Find where the given text appears and provide that cell's center as [x, y] coordinate. 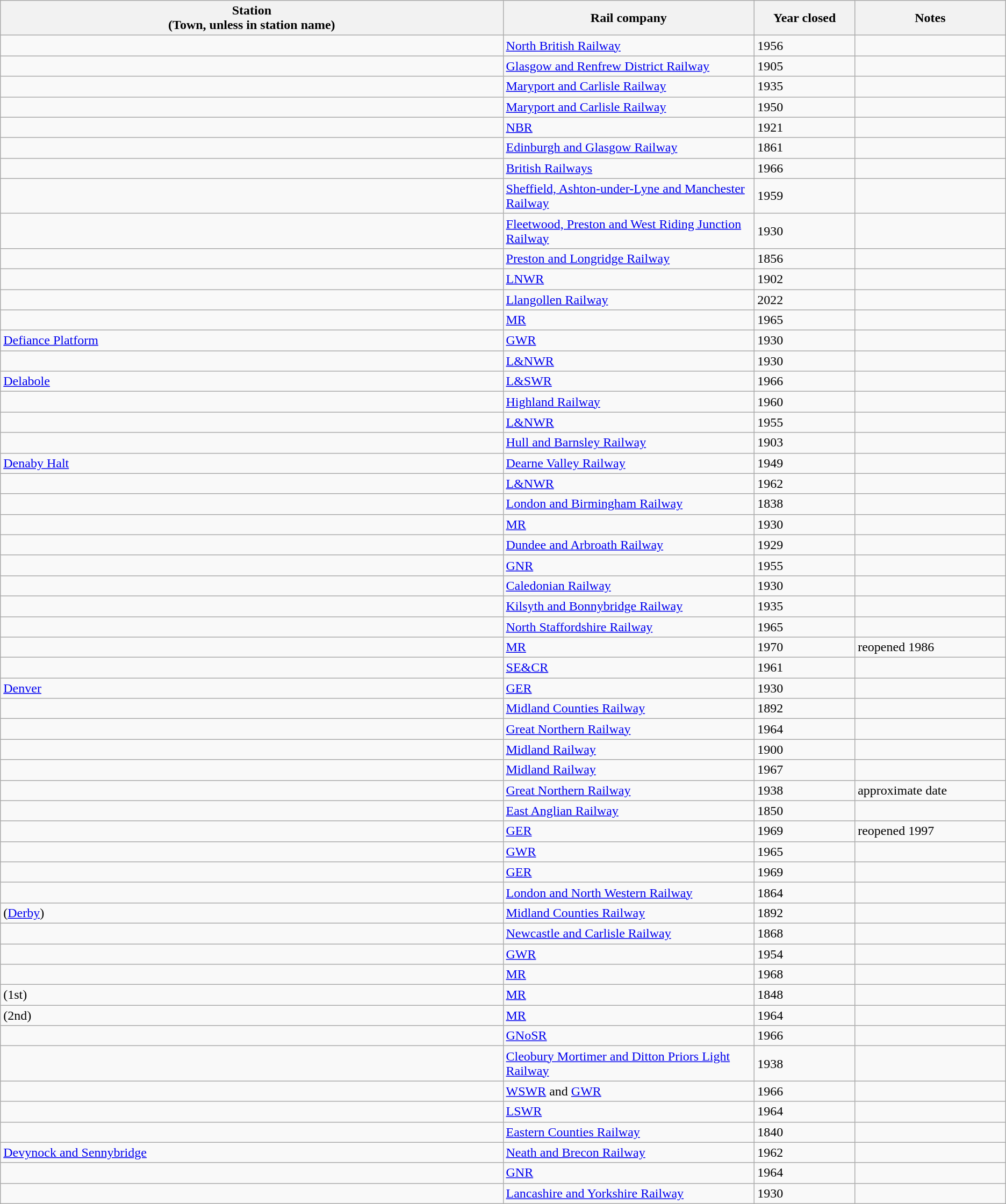
LNWR [629, 279]
1850 [805, 811]
(2nd) [251, 1015]
1864 [805, 892]
1954 [805, 954]
2022 [805, 299]
North British Railway [629, 46]
NBR [629, 127]
1905 [805, 66]
1967 [805, 770]
1968 [805, 975]
1961 [805, 668]
Dearne Valley Railway [629, 463]
1838 [805, 504]
1903 [805, 443]
Hull and Barnsley Railway [629, 443]
British Railways [629, 168]
Newcastle and Carlisle Railway [629, 933]
GNoSR [629, 1036]
Dundee and Arbroath Railway [629, 545]
Devynock and Sennybridge [251, 1152]
1949 [805, 463]
1900 [805, 749]
Caledonian Railway [629, 586]
Notes [931, 18]
approximate date [931, 790]
1921 [805, 127]
1956 [805, 46]
LSWR [629, 1112]
Lancashire and Yorkshire Railway [629, 1193]
L&SWR [629, 381]
1970 [805, 647]
Eastern Counties Railway [629, 1132]
1929 [805, 545]
Llangollen Railway [629, 299]
1856 [805, 258]
1959 [805, 196]
Fleetwood, Preston and West Riding Junction Railway [629, 231]
Defiance Platform [251, 341]
Cleobury Mortimer and Ditton Priors Light Railway [629, 1064]
1861 [805, 148]
WSWR and GWR [629, 1091]
1902 [805, 279]
1840 [805, 1132]
Denaby Halt [251, 463]
Delabole [251, 381]
1848 [805, 995]
reopened 1997 [931, 831]
Edinburgh and Glasgow Railway [629, 148]
Preston and Longridge Railway [629, 258]
London and North Western Railway [629, 892]
East Anglian Railway [629, 811]
Denver [251, 688]
1950 [805, 107]
Rail company [629, 18]
SE&CR [629, 668]
reopened 1986 [931, 647]
Year closed [805, 18]
Sheffield, Ashton-under-Lyne and Manchester Railway [629, 196]
Station(Town, unless in station name) [251, 18]
(Derby) [251, 913]
1868 [805, 933]
Highland Railway [629, 402]
London and Birmingham Railway [629, 504]
Neath and Brecon Railway [629, 1152]
Kilsyth and Bonnybridge Railway [629, 606]
(1st) [251, 995]
Glasgow and Renfrew District Railway [629, 66]
North Staffordshire Railway [629, 627]
1960 [805, 402]
